Provide the [x, y] coordinate of the cell's center where the given text is located.  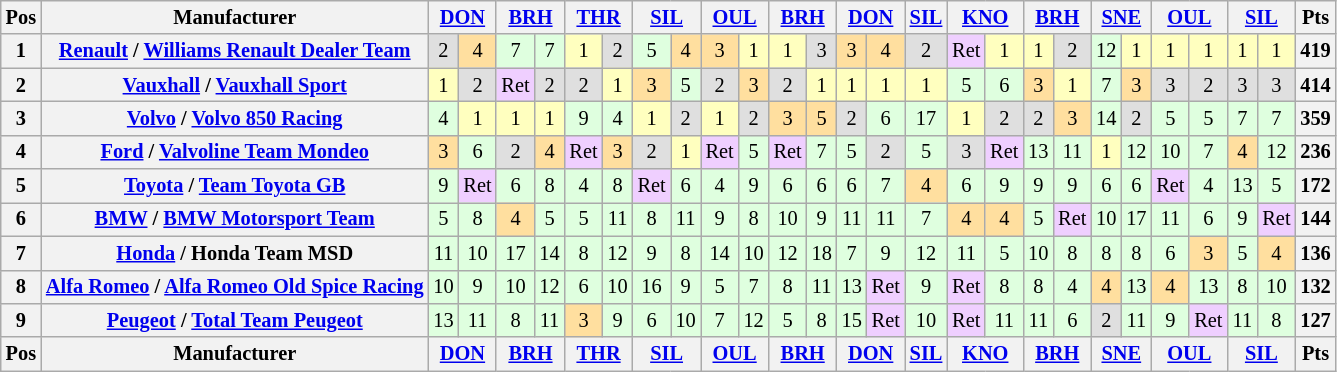
132 [1315, 287]
16 [652, 287]
BMW / BMW Motorsport Team [234, 219]
144 [1315, 219]
127 [1315, 320]
414 [1315, 85]
18 [822, 253]
Vauxhall / Vauxhall Sport [234, 85]
Alfa Romeo / Alfa Romeo Old Spice Racing [234, 287]
Ford / Valvoline Team Mondeo [234, 152]
Peugeot / Total Team Peugeot [234, 320]
359 [1315, 118]
172 [1315, 186]
Volvo / Volvo 850 Racing [234, 118]
419 [1315, 51]
Honda / Honda Team MSD [234, 253]
236 [1315, 152]
Renault / Williams Renault Dealer Team [234, 51]
15 [852, 320]
136 [1315, 253]
Toyota / Team Toyota GB [234, 186]
